Detect which cell encompasses the target text, then output its (x, y) center coordinate. 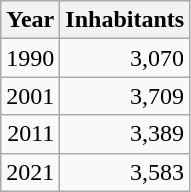
3,709 (125, 96)
2001 (30, 96)
Inhabitants (125, 20)
3,389 (125, 134)
Year (30, 20)
2021 (30, 172)
3,070 (125, 58)
3,583 (125, 172)
1990 (30, 58)
2011 (30, 134)
